Capture the cell that displays the provided text and extract its (X, Y) central coordinate. 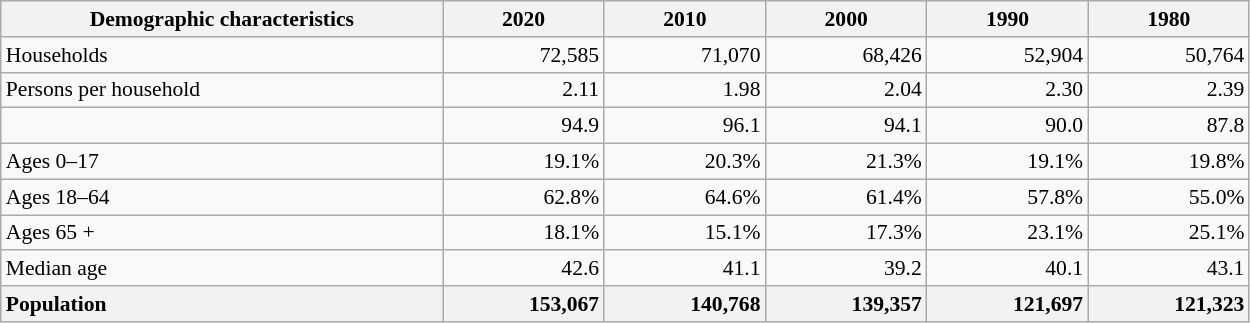
2.04 (846, 90)
25.1% (1168, 233)
50,764 (1168, 55)
41.1 (684, 269)
2020 (524, 19)
153,067 (524, 304)
139,357 (846, 304)
64.6% (684, 197)
Median age (222, 269)
72,585 (524, 55)
2.30 (1008, 90)
Population (222, 304)
1980 (1168, 19)
43.1 (1168, 269)
Ages 0–17 (222, 162)
42.6 (524, 269)
39.2 (846, 269)
23.1% (1008, 233)
121,323 (1168, 304)
15.1% (684, 233)
90.0 (1008, 126)
68,426 (846, 55)
2.11 (524, 90)
Persons per household (222, 90)
2000 (846, 19)
94.9 (524, 126)
1990 (1008, 19)
Ages 18–64 (222, 197)
62.8% (524, 197)
52,904 (1008, 55)
55.0% (1168, 197)
40.1 (1008, 269)
1.98 (684, 90)
Households (222, 55)
2.39 (1168, 90)
2010 (684, 19)
57.8% (1008, 197)
17.3% (846, 233)
19.8% (1168, 162)
20.3% (684, 162)
94.1 (846, 126)
96.1 (684, 126)
87.8 (1168, 126)
61.4% (846, 197)
Ages 65 + (222, 233)
18.1% (524, 233)
140,768 (684, 304)
121,697 (1008, 304)
21.3% (846, 162)
Demographic characteristics (222, 19)
71,070 (684, 55)
